From the cell containing the given text, extract its center point as [X, Y] coordinate. 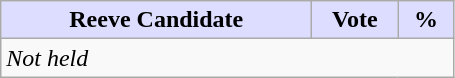
Not held [228, 58]
Reeve Candidate [156, 20]
% [426, 20]
Vote [355, 20]
